Output the [x, y] coordinate of the center of the cell containing the given text.  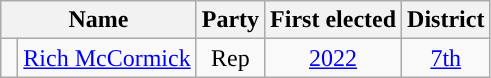
2022 [334, 58]
7th [446, 58]
Party [230, 20]
Rich McCormick [107, 58]
Name [98, 20]
First elected [334, 20]
Rep [230, 58]
District [446, 20]
